Scan for the cell matching the given text and deliver its (x, y) coordinate at center. 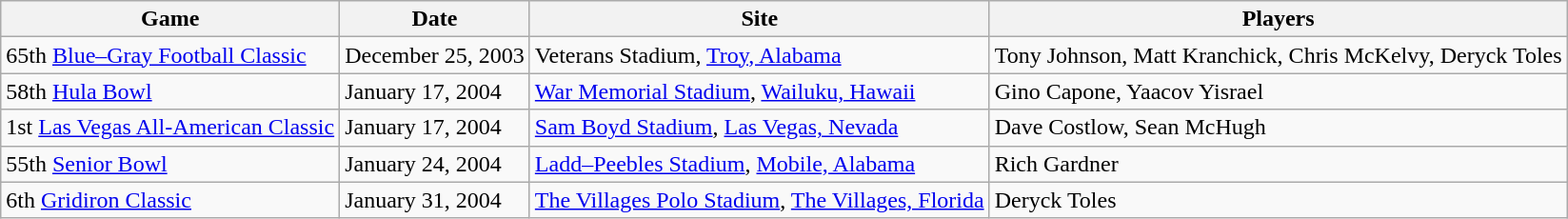
Ladd–Peebles Stadium, Mobile, Alabama (760, 164)
55th Senior Bowl (170, 164)
Veterans Stadium, Troy, Alabama (760, 55)
1st Las Vegas All-American Classic (170, 128)
65th Blue–Gray Football Classic (170, 55)
Game (170, 19)
January 24, 2004 (435, 164)
Deryck Toles (1278, 200)
Dave Costlow, Sean McHugh (1278, 128)
Date (435, 19)
December 25, 2003 (435, 55)
Tony Johnson, Matt Kranchick, Chris McKelvy, Deryck Toles (1278, 55)
Sam Boyd Stadium, Las Vegas, Nevada (760, 128)
58th Hula Bowl (170, 91)
Site (760, 19)
Rich Gardner (1278, 164)
War Memorial Stadium, Wailuku, Hawaii (760, 91)
Players (1278, 19)
Gino Capone, Yaacov Yisrael (1278, 91)
6th Gridiron Classic (170, 200)
January 31, 2004 (435, 200)
The Villages Polo Stadium, The Villages, Florida (760, 200)
